Return (x, y) of the center of cell containing provided text 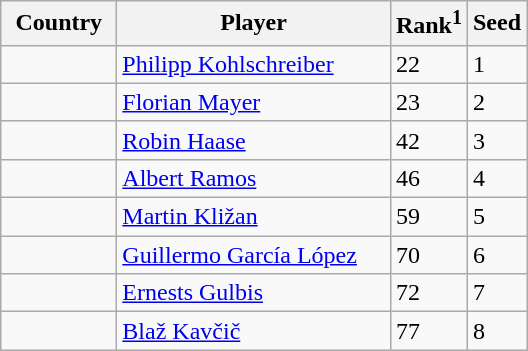
Blaž Kavčič (254, 331)
3 (496, 140)
5 (496, 217)
Philipp Kohlschreiber (254, 64)
23 (428, 102)
22 (428, 64)
Player (254, 24)
Florian Mayer (254, 102)
7 (496, 293)
72 (428, 293)
77 (428, 331)
46 (428, 178)
2 (496, 102)
Albert Ramos (254, 178)
Ernests Gulbis (254, 293)
Guillermo García López (254, 255)
Rank1 (428, 24)
1 (496, 64)
Seed (496, 24)
Martin Kližan (254, 217)
Country (59, 24)
8 (496, 331)
42 (428, 140)
70 (428, 255)
Robin Haase (254, 140)
6 (496, 255)
4 (496, 178)
59 (428, 217)
